Detect which cell encompasses the target text, then output its (X, Y) center coordinate. 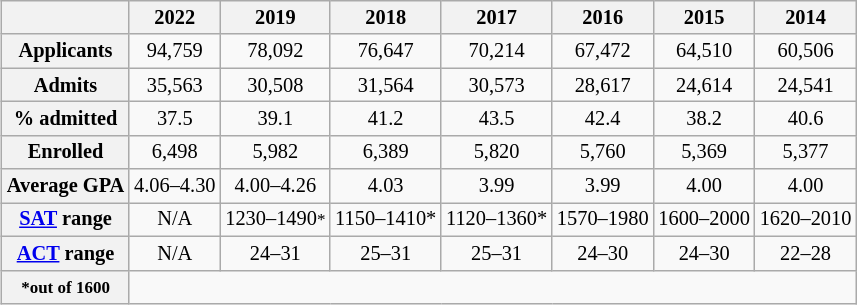
4.06–4.30 (174, 186)
5,369 (704, 152)
22–28 (806, 253)
Admits (66, 85)
24–31 (275, 253)
1620–2010 (806, 220)
1600–2000 (704, 220)
2017 (496, 18)
1120–1360* (496, 220)
Applicants (66, 51)
Enrolled (66, 152)
2014 (806, 18)
24,614 (704, 85)
1150–1410* (386, 220)
5,820 (496, 152)
6,389 (386, 152)
35,563 (174, 85)
41.2 (386, 119)
42.4 (602, 119)
5,982 (275, 152)
70,214 (496, 51)
6,498 (174, 152)
4.03 (386, 186)
5,377 (806, 152)
ACT range (66, 253)
2022 (174, 18)
64,510 (704, 51)
38.2 (704, 119)
SAT range (66, 220)
2016 (602, 18)
24,541 (806, 85)
43.5 (496, 119)
94,759 (174, 51)
2019 (275, 18)
39.1 (275, 119)
5,760 (602, 152)
2018 (386, 18)
4.00–4.26 (275, 186)
76,647 (386, 51)
1570–1980 (602, 220)
Average GPA (66, 186)
1230–1490* (275, 220)
*out of 1600 (66, 287)
2015 (704, 18)
67,472 (602, 51)
% admitted (66, 119)
30,508 (275, 85)
37.5 (174, 119)
78,092 (275, 51)
30,573 (496, 85)
60,506 (806, 51)
28,617 (602, 85)
40.6 (806, 119)
31,564 (386, 85)
